From the cell containing the given text, extract its center point as (x, y) coordinate. 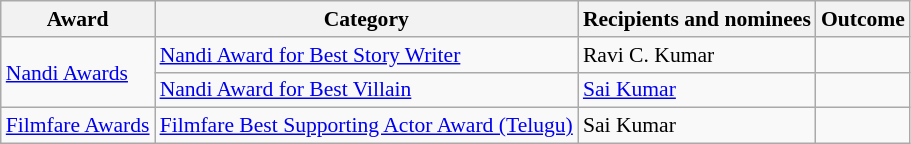
Nandi Award for Best Villain (366, 90)
Nandi Award for Best Story Writer (366, 55)
Recipients and nominees (697, 19)
Category (366, 19)
Filmfare Best Supporting Actor Award (Telugu) (366, 126)
Outcome (863, 19)
Ravi C. Kumar (697, 55)
Nandi Awards (78, 72)
Award (78, 19)
Filmfare Awards (78, 126)
